Output the (X, Y) coordinate of the center of the cell containing the given text.  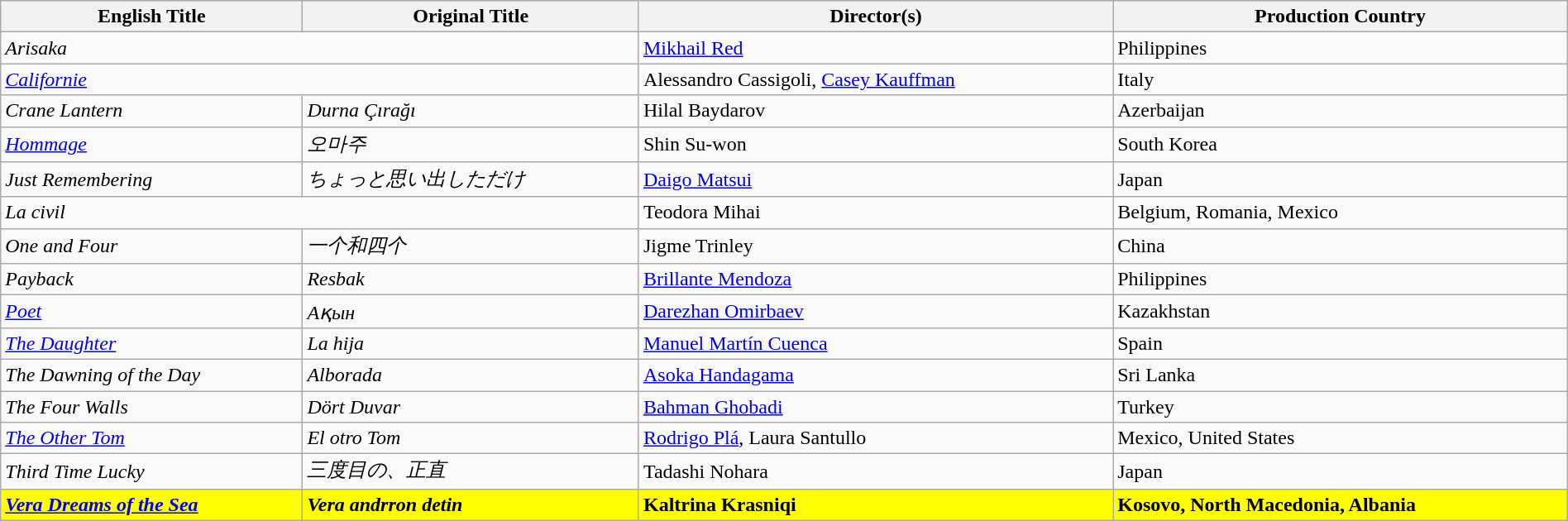
Shin Su-won (875, 144)
Azerbaijan (1341, 111)
La civil (320, 213)
Just Remembering (152, 180)
Arisaka (320, 48)
Mikhail Red (875, 48)
Alessandro Cassigoli, Casey Kauffman (875, 79)
Jigme Trinley (875, 246)
Brillante Mendoza (875, 280)
三度目の、正直 (471, 471)
Hilal Baydarov (875, 111)
Tadashi Nohara (875, 471)
The Four Walls (152, 406)
Californie (320, 79)
Resbak (471, 280)
Dört Duvar (471, 406)
Vera Dreams of the Sea (152, 504)
The Other Tom (152, 438)
Director(s) (875, 17)
Spain (1341, 343)
Ақын (471, 312)
Crane Lantern (152, 111)
Daigo Matsui (875, 180)
Payback (152, 280)
Darezhan Omirbaev (875, 312)
Vera andrron detin (471, 504)
오마주 (471, 144)
Alborada (471, 375)
South Korea (1341, 144)
One and Four (152, 246)
Kazakhstan (1341, 312)
Turkey (1341, 406)
Teodora Mihai (875, 213)
Bahman Ghobadi (875, 406)
Manuel Martín Cuenca (875, 343)
Rodrigo Plá, Laura Santullo (875, 438)
English Title (152, 17)
一个和四个 (471, 246)
El otro Tom (471, 438)
Durna Çırağı (471, 111)
The Daughter (152, 343)
Production Country (1341, 17)
China (1341, 246)
Sri Lanka (1341, 375)
The Dawning of the Day (152, 375)
Poet (152, 312)
ちょっと思い出しただけ (471, 180)
Italy (1341, 79)
Kaltrina Krasniqi (875, 504)
Asoka Handagama (875, 375)
La hija (471, 343)
Belgium, Romania, Mexico (1341, 213)
Mexico, United States (1341, 438)
Third Time Lucky (152, 471)
Kosovo, North Macedonia, Albania (1341, 504)
Original Title (471, 17)
Hommage (152, 144)
